Return the (X, Y) coordinate for the center point of the cell that contains the specified text.  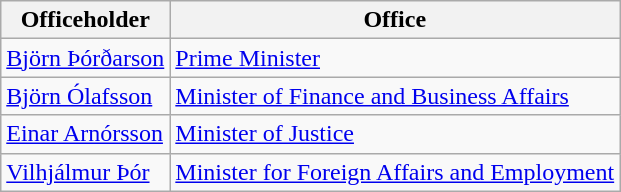
Björn Ólafsson (86, 96)
Einar Arnórsson (86, 134)
Vilhjálmur Þór (86, 172)
Minister of Finance and Business Affairs (395, 96)
Björn Þórðarson (86, 58)
Office (395, 20)
Minister for Foreign Affairs and Employment (395, 172)
Officeholder (86, 20)
Prime Minister (395, 58)
Minister of Justice (395, 134)
